Search for the cell housing the specified text and yield its [x, y] center coordinate. 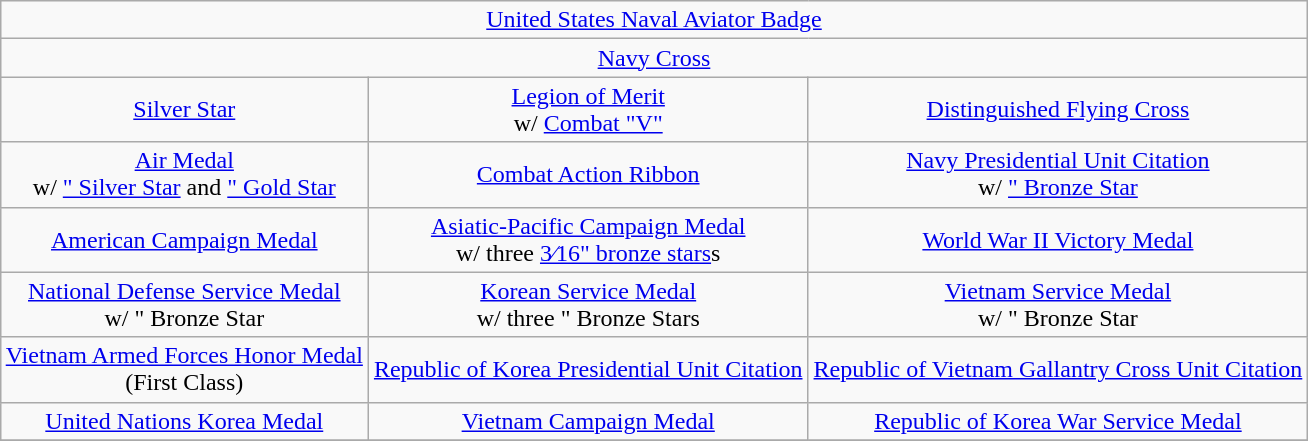
Navy Presidential Unit Citation w/ " Bronze Star [1058, 174]
Silver Star [184, 110]
Republic of Korea War Service Medal [1058, 421]
Republic of Korea Presidential Unit Citation [588, 370]
Combat Action Ribbon [588, 174]
Republic of Vietnam Gallantry Cross Unit Citation [1058, 370]
Distinguished Flying Cross [1058, 110]
Air Medalw/ " Silver Star and " Gold Star [184, 174]
World War II Victory Medal [1058, 240]
Navy Cross [654, 58]
United Nations Korea Medal [184, 421]
American Campaign Medal [184, 240]
National Defense Service Medalw/ " Bronze Star [184, 304]
Vietnam Armed Forces Honor Medal(First Class) [184, 370]
Vietnam Service Medalw/ " Bronze Star [1058, 304]
Asiatic-Pacific Campaign Medalw/ three 3⁄16" bronze starss [588, 240]
Legion of Meritw/ Combat "V" [588, 110]
United States Naval Aviator Badge [654, 20]
Vietnam Campaign Medal [588, 421]
Korean Service Medalw/ three " Bronze Stars [588, 304]
